Locate the cell with the specified text and output its (X, Y) center coordinate. 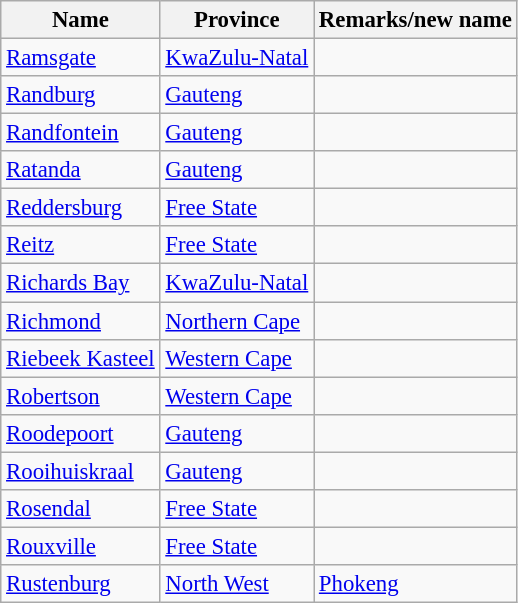
Richards Bay (80, 283)
Randburg (80, 95)
Reddersburg (80, 208)
Northern Cape (237, 321)
Ratanda (80, 170)
Ramsgate (80, 58)
Rouxville (80, 546)
Rosendal (80, 509)
North West (237, 584)
Reitz (80, 245)
Phokeng (416, 584)
Roodepoort (80, 433)
Richmond (80, 321)
Name (80, 20)
Rooihuiskraal (80, 471)
Riebeek Kasteel (80, 358)
Remarks/new name (416, 20)
Robertson (80, 396)
Province (237, 20)
Randfontein (80, 133)
Rustenburg (80, 584)
